Identify which cell holds the provided text, then report its [x, y] central coordinate. 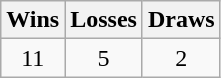
Losses [104, 20]
2 [181, 58]
Draws [181, 20]
Wins [33, 20]
5 [104, 58]
11 [33, 58]
